Pinpoint the cell where the given text exists, returning its [X, Y] midpoint coordinate. 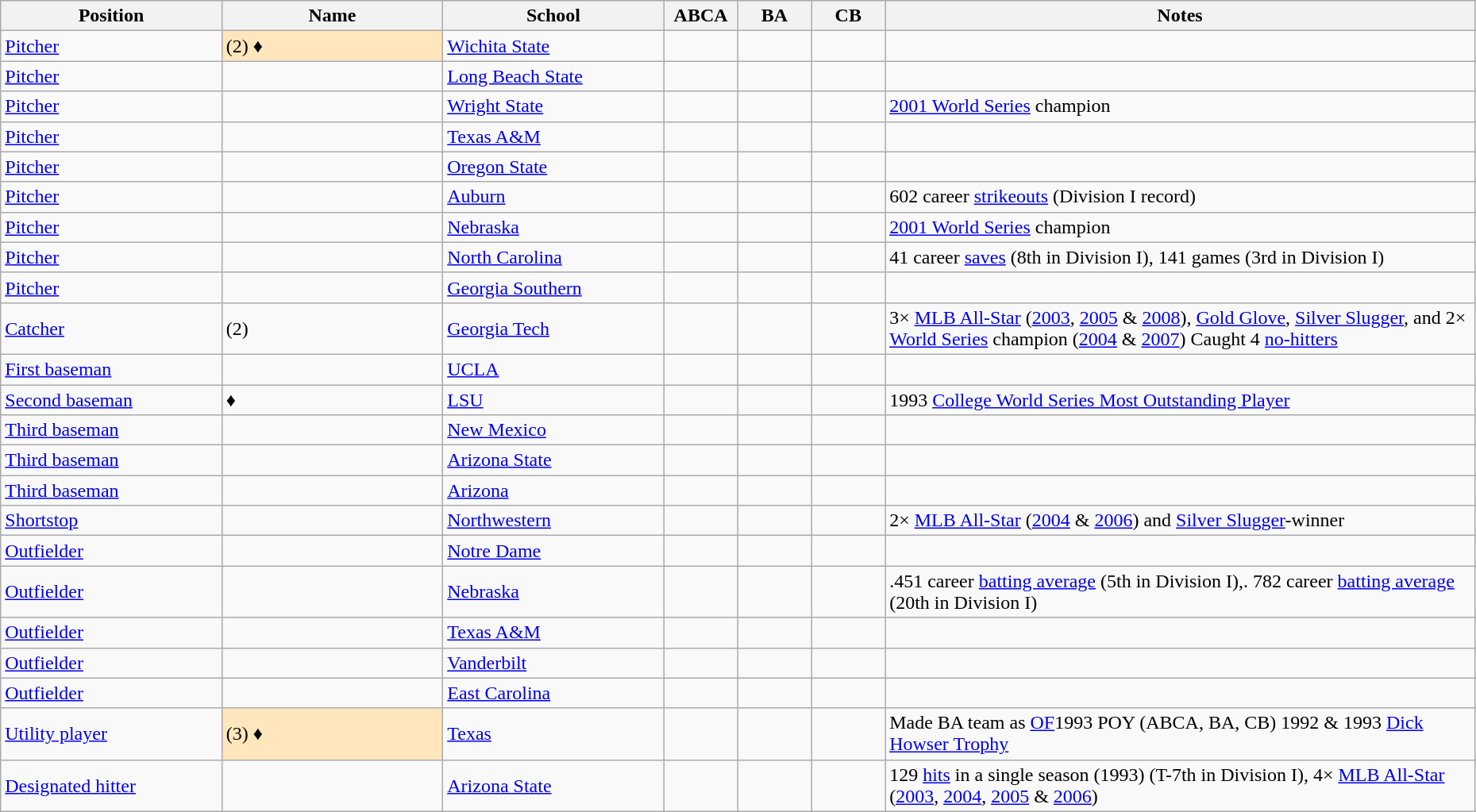
North Carolina [553, 257]
Made BA team as OF1993 POY (ABCA, BA, CB) 1992 & 1993 Dick Howser Trophy [1180, 733]
Shortstop [111, 521]
Designated hitter [111, 786]
(2) [332, 329]
Auburn [553, 197]
(2) ♦ [332, 46]
41 career saves (8th in Division I), 141 games (3rd in Division I) [1180, 257]
School [553, 16]
(3) ♦ [332, 733]
CB [848, 16]
Second baseman [111, 399]
1993 College World Series Most Outstanding Player [1180, 399]
Utility player [111, 733]
Catcher [111, 329]
Wright State [553, 106]
Oregon State [553, 167]
Texas [553, 733]
Georgia Tech [553, 329]
First baseman [111, 369]
Northwestern [553, 521]
Notes [1180, 16]
New Mexico [553, 430]
Wichita State [553, 46]
3× MLB All-Star (2003, 2005 & 2008), Gold Glove, Silver Slugger, and 2× World Series champion (2004 & 2007) Caught 4 no-hitters [1180, 329]
602 career strikeouts (Division I record) [1180, 197]
East Carolina [553, 693]
♦ [332, 399]
Arizona [553, 491]
Name [332, 16]
Vanderbilt [553, 663]
Long Beach State [553, 76]
UCLA [553, 369]
Notre Dame [553, 551]
ABCA [700, 16]
129 hits in a single season (1993) (T-7th in Division I), 4× MLB All-Star (2003, 2004, 2005 & 2006) [1180, 786]
Georgia Southern [553, 287]
Position [111, 16]
BA [775, 16]
LSU [553, 399]
.451 career batting average (5th in Division I),. 782 career batting average (20th in Division I) [1180, 592]
2× MLB All-Star (2004 & 2006) and Silver Slugger-winner [1180, 521]
